Capture the cell that displays the provided text and extract its [X, Y] central coordinate. 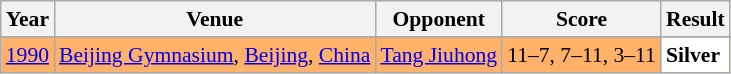
Opponent [438, 19]
1990 [28, 55]
Year [28, 19]
Silver [696, 55]
Result [696, 19]
Venue [214, 19]
Score [582, 19]
11–7, 7–11, 3–11 [582, 55]
Beijing Gymnasium, Beijing, China [214, 55]
Tang Jiuhong [438, 55]
